From the cell containing the given text, extract its center point as [X, Y] coordinate. 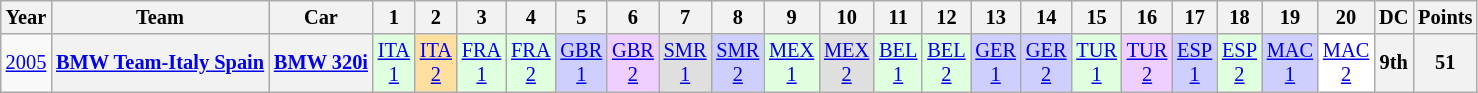
TUR2 [1147, 63]
1 [394, 17]
9 [792, 17]
19 [1290, 17]
MEX2 [846, 63]
GBR1 [582, 63]
18 [1240, 17]
10 [846, 17]
12 [946, 17]
BMW Team-Italy Spain [160, 63]
14 [1046, 17]
ESP2 [1240, 63]
GER2 [1046, 63]
GBR2 [633, 63]
MAC2 [1346, 63]
GER1 [995, 63]
BEL1 [898, 63]
Car [321, 17]
SMR2 [738, 63]
FRA2 [530, 63]
TUR1 [1096, 63]
11 [898, 17]
MAC1 [1290, 63]
6 [633, 17]
FRA1 [482, 63]
MEX1 [792, 63]
5 [582, 17]
20 [1346, 17]
51 [1445, 63]
7 [686, 17]
SMR1 [686, 63]
Year [26, 17]
DC [1394, 17]
3 [482, 17]
ESP1 [1194, 63]
15 [1096, 17]
BEL2 [946, 63]
ITA2 [436, 63]
2 [436, 17]
Points [1445, 17]
Team [160, 17]
8 [738, 17]
4 [530, 17]
13 [995, 17]
BMW 320i [321, 63]
ITA1 [394, 63]
9th [1394, 63]
17 [1194, 17]
16 [1147, 17]
2005 [26, 63]
